Detect which cell encompasses the target text, then output its (x, y) center coordinate. 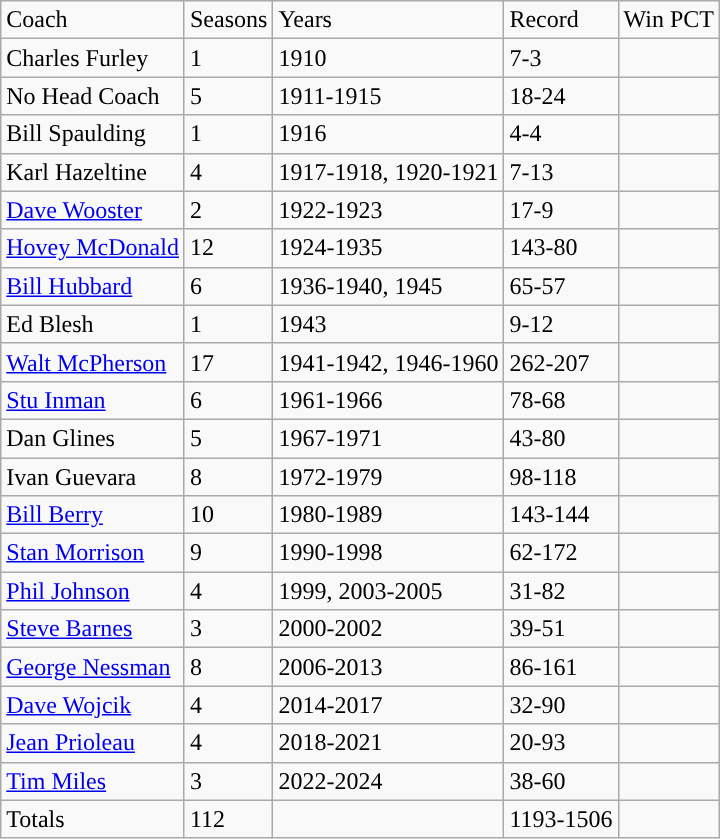
Hovey McDonald (93, 248)
1980-1989 (388, 515)
86-161 (561, 667)
9 (228, 553)
Dave Wooster (93, 210)
39-51 (561, 629)
12 (228, 248)
1967-1971 (388, 438)
143-80 (561, 248)
George Nessman (93, 667)
2022-2024 (388, 781)
Steve Barnes (93, 629)
2018-2021 (388, 743)
Karl Hazeltine (93, 172)
1936-1940, 1945 (388, 286)
38-60 (561, 781)
Win PCT (668, 20)
43-80 (561, 438)
32-90 (561, 705)
78-68 (561, 400)
Ivan Guevara (93, 477)
31-82 (561, 591)
10 (228, 515)
Stu Inman (93, 400)
65-57 (561, 286)
Stan Morrison (93, 553)
Tim Miles (93, 781)
No Head Coach (93, 96)
Walt McPherson (93, 362)
4-4 (561, 134)
143-144 (561, 515)
Charles Furley (93, 58)
1943 (388, 324)
1193-1506 (561, 819)
1922-1923 (388, 210)
Ed Blesh (93, 324)
98-118 (561, 477)
17 (228, 362)
1917-1918, 1920-1921 (388, 172)
2014-2017 (388, 705)
Dan Glines (93, 438)
Bill Berry (93, 515)
Jean Prioleau (93, 743)
9-12 (561, 324)
1941-1942, 1946-1960 (388, 362)
Totals (93, 819)
Seasons (228, 20)
Coach (93, 20)
112 (228, 819)
1961-1966 (388, 400)
1916 (388, 134)
Dave Wojcik (93, 705)
7-3 (561, 58)
17-9 (561, 210)
Record (561, 20)
2006-2013 (388, 667)
262-207 (561, 362)
1990-1998 (388, 553)
1999, 2003-2005 (388, 591)
62-172 (561, 553)
Bill Hubbard (93, 286)
2 (228, 210)
18-24 (561, 96)
Phil Johnson (93, 591)
20-93 (561, 743)
1972-1979 (388, 477)
Years (388, 20)
Bill Spaulding (93, 134)
1910 (388, 58)
1924-1935 (388, 248)
2000-2002 (388, 629)
1911-1915 (388, 96)
7-13 (561, 172)
